For the text-containing cell, return its midpoint in (x, y) coordinate format. 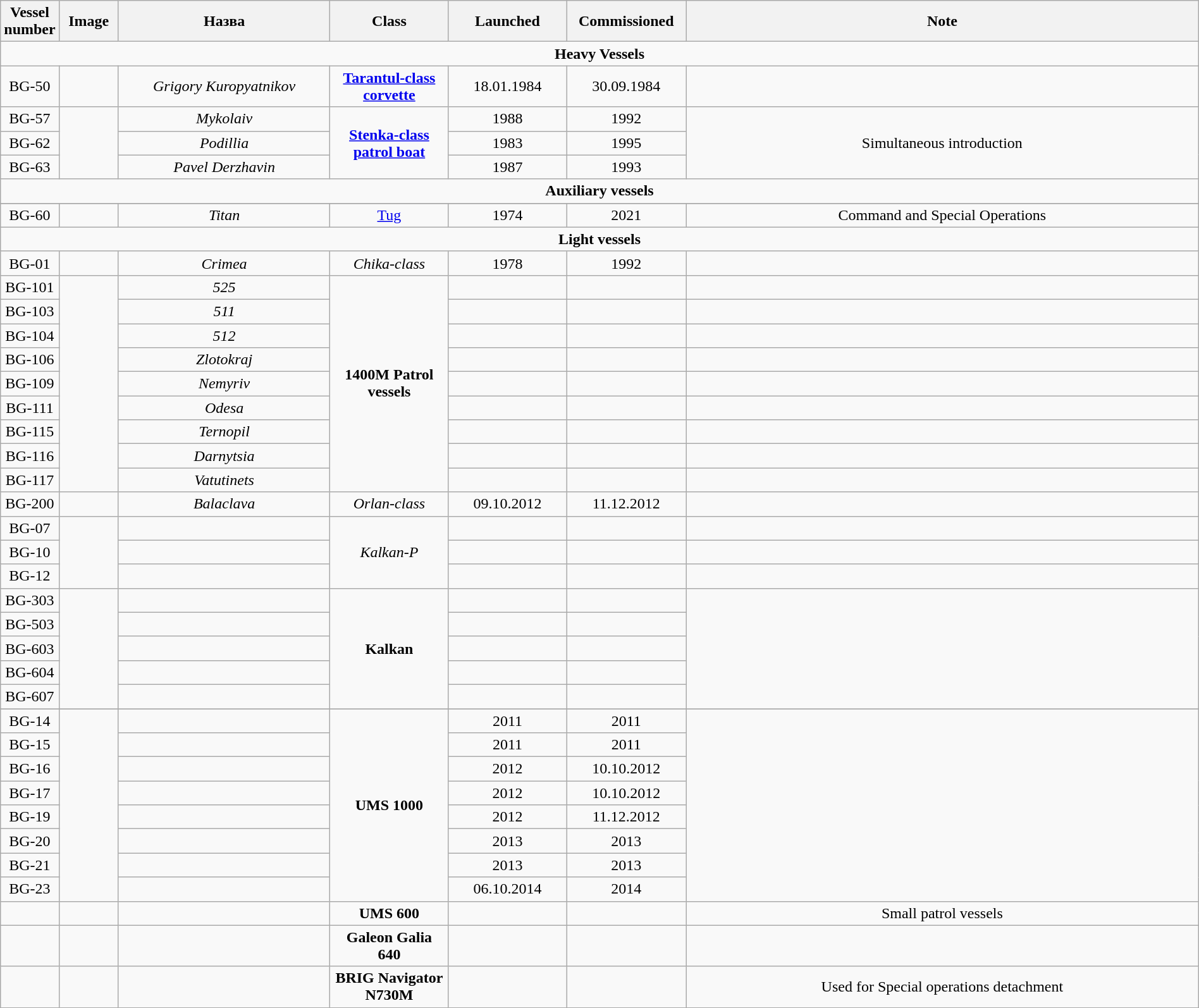
511 (224, 311)
Kalkan-P (390, 552)
2014 (626, 889)
BG-20 (30, 841)
Note (942, 22)
BG-60 (30, 215)
BG-109 (30, 384)
Stenka-class patrol boat (390, 143)
Tug (390, 215)
Simultaneous introduction (942, 143)
BG-23 (30, 889)
ВG-50 (30, 86)
Nemyriv (224, 384)
Tarantul-class corvette (390, 86)
BG-303 (30, 600)
1995 (626, 143)
BG-607 (30, 696)
Odesa (224, 408)
BG-503 (30, 624)
Balaclava (224, 504)
Heavy Vessels (599, 54)
Command and Special Operations (942, 215)
Ternopil (224, 432)
Zlotokraj (224, 360)
30.09.1984 (626, 86)
Launched (507, 22)
BG-101 (30, 287)
BG-14 (30, 720)
BG-106 (30, 360)
Chika-class (390, 263)
BG-116 (30, 456)
Small patrol vessels (942, 913)
Class (390, 22)
1400М Patrol vessels (390, 383)
BRIG Navigator N730M (390, 986)
UMS 600 (390, 913)
BG-07 (30, 528)
BG-200 (30, 504)
Podillia (224, 143)
Auxiliary vessels (599, 191)
BG-12 (30, 576)
1993 (626, 167)
2021 (626, 215)
1978 (507, 263)
Galeon Galia 640 (390, 946)
18.01.1984 (507, 86)
06.10.2014 (507, 889)
BG-63 (30, 167)
BG-21 (30, 865)
BG-19 (30, 817)
BG-103 (30, 311)
512 (224, 336)
Used for Special operations detachment (942, 986)
1988 (507, 119)
BG-10 (30, 552)
BG-604 (30, 672)
Kalkan (390, 648)
BG-01 (30, 263)
Crimea (224, 263)
Commissioned (626, 22)
1974 (507, 215)
BG-115 (30, 432)
Orlan-class (390, 504)
BG-16 (30, 769)
BG-111 (30, 408)
Vessel number (30, 22)
Vatutinets (224, 480)
BG-15 (30, 745)
1987 (507, 167)
BG-104 (30, 336)
Pavel Derzhavin (224, 167)
Titan (224, 215)
525 (224, 287)
09.10.2012 (507, 504)
1983 (507, 143)
BG-17 (30, 793)
BG-57 (30, 119)
Назва (224, 22)
Grigory Kuropyatnikov (224, 86)
UMS 1000 (390, 804)
Darnytsia (224, 456)
Light vessels (599, 239)
BG-62 (30, 143)
BG-603 (30, 648)
Image (89, 22)
BG-117 (30, 480)
Mykolaiv (224, 119)
